Locate the cell with the specified text and output its [X, Y] center coordinate. 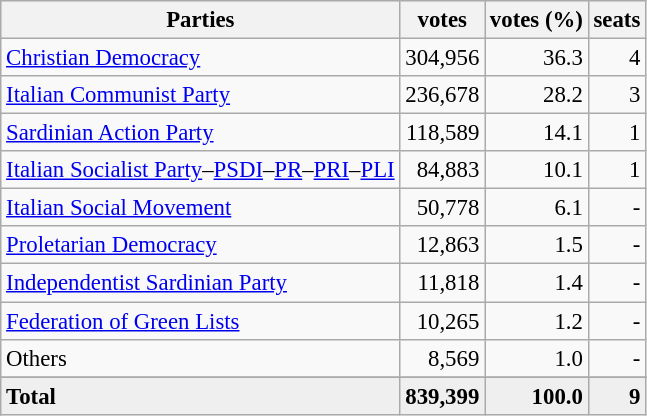
6.1 [537, 208]
84,883 [442, 170]
9 [616, 396]
Italian Social Movement [200, 208]
1.2 [537, 321]
Christian Democracy [200, 58]
seats [616, 20]
Others [200, 358]
12,863 [442, 245]
votes [442, 20]
1.4 [537, 283]
Independentist Sardinian Party [200, 283]
36.3 [537, 58]
Total [200, 396]
14.1 [537, 133]
votes (%) [537, 20]
Sardinian Action Party [200, 133]
1.5 [537, 245]
10,265 [442, 321]
Federation of Green Lists [200, 321]
Parties [200, 20]
Proletarian Democracy [200, 245]
11,818 [442, 283]
1.0 [537, 358]
8,569 [442, 358]
236,678 [442, 95]
Italian Communist Party [200, 95]
100.0 [537, 396]
4 [616, 58]
Italian Socialist Party–PSDI–PR–PRI–PLI [200, 170]
10.1 [537, 170]
304,956 [442, 58]
28.2 [537, 95]
118,589 [442, 133]
3 [616, 95]
50,778 [442, 208]
839,399 [442, 396]
